Provide the (X, Y) coordinate of the cell's center where the given text is located.  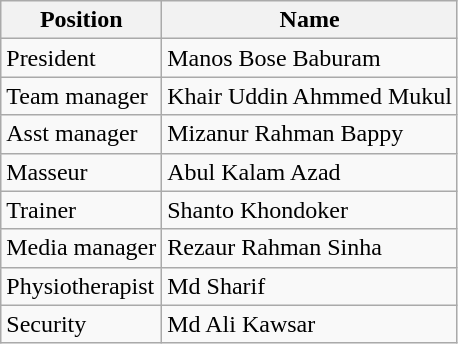
Team manager (82, 96)
Masseur (82, 172)
Shanto Khondoker (310, 210)
Position (82, 20)
Name (310, 20)
Manos Bose Baburam (310, 58)
Mizanur Rahman Bappy (310, 134)
Trainer (82, 210)
Abul Kalam Azad (310, 172)
Khair Uddin Ahmmed Mukul (310, 96)
Md Sharif (310, 286)
Asst manager (82, 134)
Physiotherapist (82, 286)
Rezaur Rahman Sinha (310, 248)
Media manager (82, 248)
Md Ali Kawsar (310, 324)
President (82, 58)
Security (82, 324)
